Identify which cell holds the provided text, then report its [x, y] central coordinate. 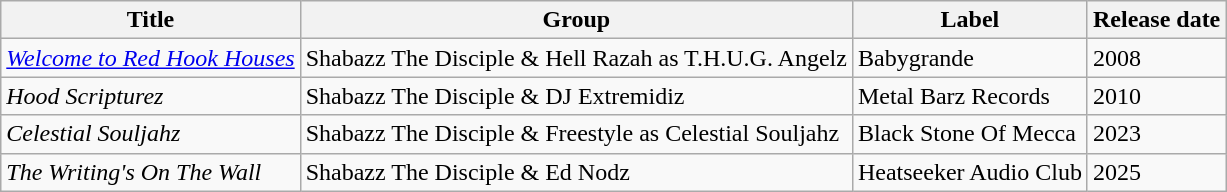
Heatseeker Audio Club [970, 172]
Release date [1156, 20]
Celestial Souljahz [150, 134]
Label [970, 20]
The Writing's On The Wall [150, 172]
Shabazz The Disciple & Freestyle as Celestial Souljahz [576, 134]
Welcome to Red Hook Houses [150, 58]
Shabazz The Disciple & DJ Extremidiz [576, 96]
Shabazz The Disciple & Ed Nodz [576, 172]
2023 [1156, 134]
Title [150, 20]
Hood Scripturez [150, 96]
2025 [1156, 172]
2008 [1156, 58]
Shabazz The Disciple & Hell Razah as T.H.U.G. Angelz [576, 58]
Metal Barz Records [970, 96]
2010 [1156, 96]
Group [576, 20]
Babygrande [970, 58]
Black Stone Of Mecca [970, 134]
